From the cell containing the given text, extract its center point as [X, Y] coordinate. 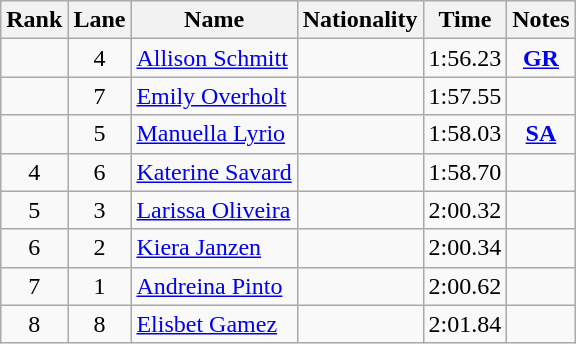
1:57.55 [465, 96]
2:01.84 [465, 324]
2:00.32 [465, 210]
2 [100, 248]
Lane [100, 20]
1 [100, 286]
2:00.34 [465, 248]
Kiera Janzen [214, 248]
1:58.70 [465, 172]
Emily Overholt [214, 96]
Time [465, 20]
Elisbet Gamez [214, 324]
2:00.62 [465, 286]
Allison Schmitt [214, 58]
1:56.23 [465, 58]
SA [541, 134]
Larissa Oliveira [214, 210]
Name [214, 20]
Notes [541, 20]
3 [100, 210]
Nationality [360, 20]
Katerine Savard [214, 172]
Andreina Pinto [214, 286]
1:58.03 [465, 134]
Manuella Lyrio [214, 134]
Rank [34, 20]
GR [541, 58]
